Identify which cell holds the provided text, then report its (x, y) central coordinate. 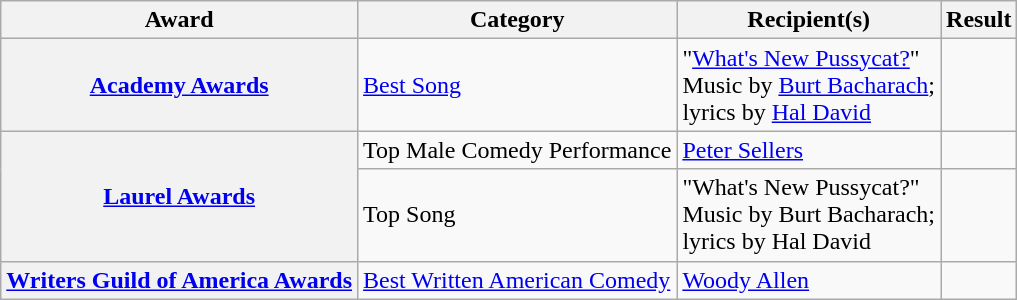
Academy Awards (180, 85)
Peter Sellers (809, 150)
Result (979, 20)
Award (180, 20)
Top Song (518, 215)
Best Written American Comedy (518, 280)
Woody Allen (809, 280)
Laurel Awards (180, 196)
Best Song (518, 85)
Writers Guild of America Awards (180, 280)
Recipient(s) (809, 20)
Top Male Comedy Performance (518, 150)
Category (518, 20)
